Return the [X, Y] coordinate for the center point of the cell that contains the specified text.  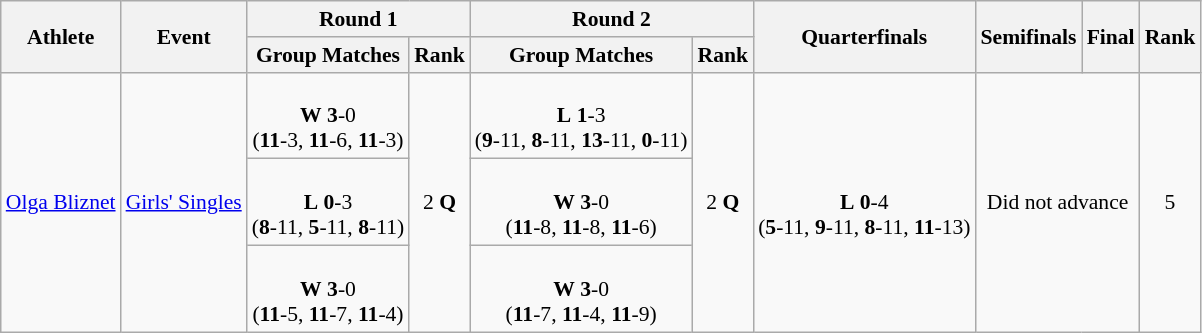
Did not advance [1057, 202]
W 3-0 (11-5, 11-7, 11-4) [328, 290]
Semifinals [1028, 36]
L 0-4 (5-11, 9-11, 8-11, 11-13) [864, 202]
Olga Bliznet [61, 202]
5 [1170, 202]
Round 1 [358, 19]
Quarterfinals [864, 36]
Final [1111, 36]
W 3-0 (11-7, 11-4, 11-9) [582, 290]
Girls' Singles [184, 202]
Round 2 [612, 19]
W 3-0 (11-8, 11-8, 11-6) [582, 202]
Athlete [61, 36]
Event [184, 36]
W 3-0 (11-3, 11-6, 11-3) [328, 116]
L 1-3 (9-11, 8-11, 13-11, 0-11) [582, 116]
L 0-3 (8-11, 5-11, 8-11) [328, 202]
